Detect which cell encompasses the target text, then output its [X, Y] center coordinate. 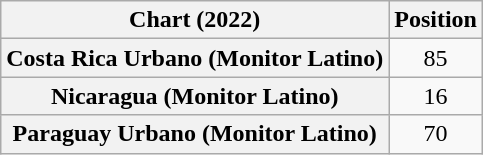
Chart (2022) [195, 20]
Costa Rica Urbano (Monitor Latino) [195, 58]
Paraguay Urbano (Monitor Latino) [195, 134]
70 [436, 134]
Position [436, 20]
16 [436, 96]
Nicaragua (Monitor Latino) [195, 96]
85 [436, 58]
